Return the [X, Y] coordinate for the center point of the cell that contains the specified text.  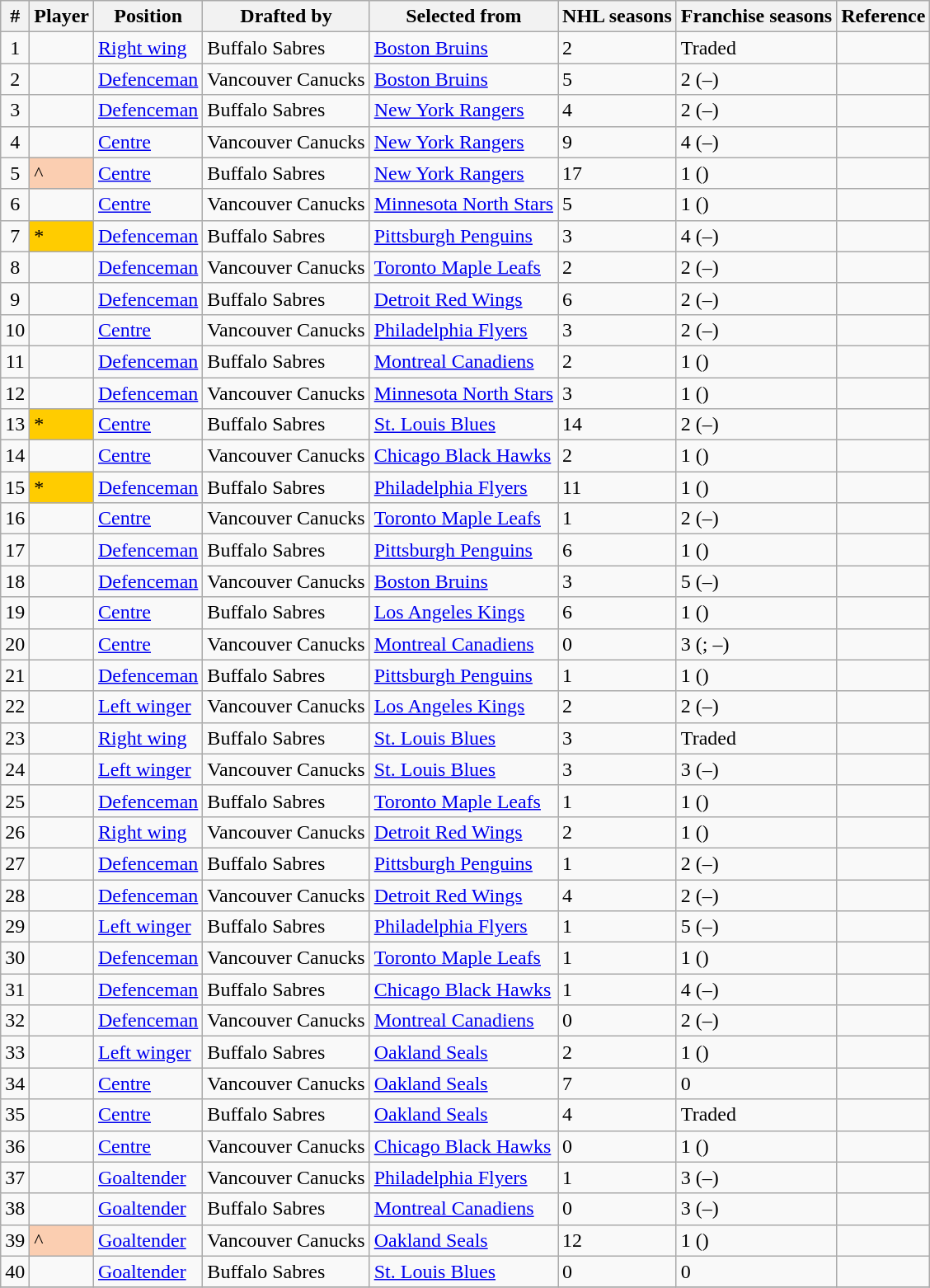
Reference [884, 16]
25 [15, 801]
Player [62, 16]
15 [15, 487]
Position [148, 16]
39 [15, 1240]
18 [15, 581]
38 [15, 1209]
30 [15, 958]
29 [15, 927]
32 [15, 1021]
40 [15, 1272]
23 [15, 738]
NHL seasons [618, 16]
21 [15, 675]
# [15, 16]
31 [15, 990]
10 [15, 330]
20 [15, 644]
8 [15, 267]
34 [15, 1084]
22 [15, 707]
Franchise seasons [756, 16]
35 [15, 1115]
3 (; –) [756, 644]
Selected from [463, 16]
26 [15, 832]
36 [15, 1146]
24 [15, 769]
28 [15, 895]
16 [15, 519]
13 [15, 425]
37 [15, 1178]
Drafted by [286, 16]
27 [15, 863]
33 [15, 1052]
19 [15, 613]
